Identify which cell holds the provided text, then report its (X, Y) central coordinate. 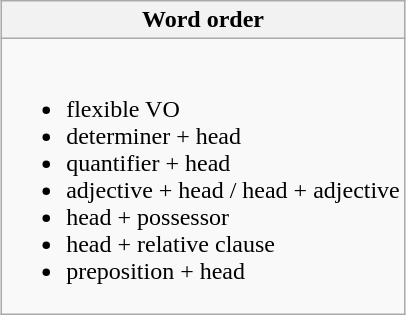
Word order (204, 20)
flexible VOdeterminer + headquantifier + headadjective + head / head + adjectivehead + possessorhead + relative clausepreposition + head (204, 176)
